Pinpoint the cell where the given text exists, returning its (x, y) midpoint coordinate. 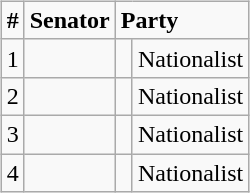
4 (12, 173)
1 (12, 58)
# (12, 20)
Party (182, 20)
2 (12, 96)
Senator (70, 20)
3 (12, 134)
